Return the [X, Y] coordinate for the center point of the cell that contains the specified text.  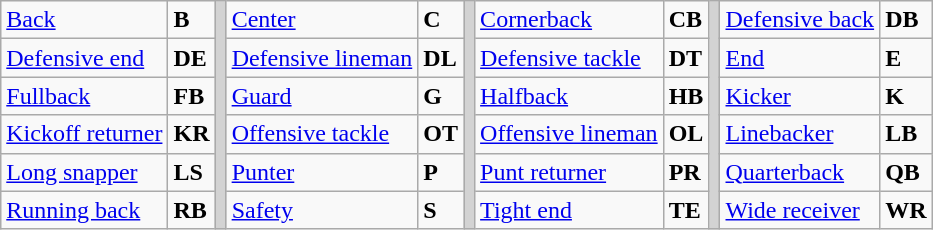
Back [84, 20]
Tight end [570, 210]
Halfback [570, 96]
K [906, 96]
DE [192, 58]
Defensive back [800, 20]
LS [192, 172]
Cornerback [570, 20]
LB [906, 134]
Center [322, 20]
Quarterback [800, 172]
RB [192, 210]
Kickoff returner [84, 134]
Long snapper [84, 172]
FB [192, 96]
Defensive tackle [570, 58]
Kicker [800, 96]
P [441, 172]
Linebacker [800, 134]
CB [686, 20]
HB [686, 96]
DL [441, 58]
OT [441, 134]
TE [686, 210]
WR [906, 210]
Defensive lineman [322, 58]
End [800, 58]
DT [686, 58]
QB [906, 172]
Wide receiver [800, 210]
E [906, 58]
KR [192, 134]
PR [686, 172]
Running back [84, 210]
Offensive tackle [322, 134]
OL [686, 134]
DB [906, 20]
S [441, 210]
Punt returner [570, 172]
Fullback [84, 96]
Defensive end [84, 58]
Safety [322, 210]
B [192, 20]
C [441, 20]
Punter [322, 172]
Guard [322, 96]
Offensive lineman [570, 134]
G [441, 96]
